Locate the cell with the specified text and output its [x, y] center coordinate. 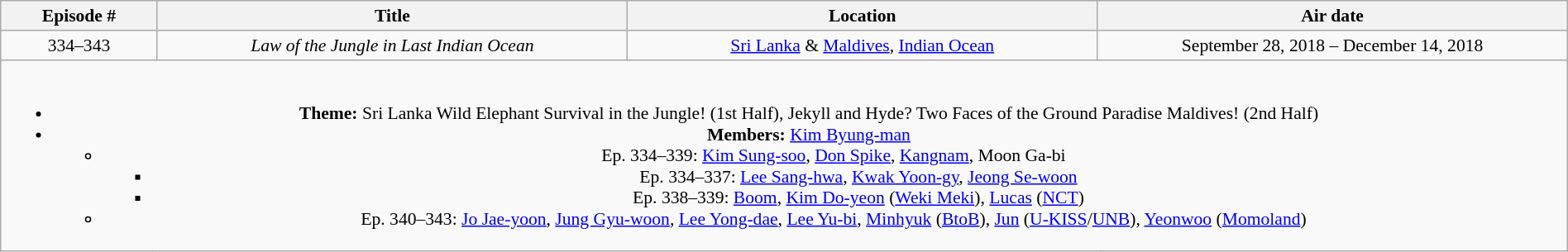
Air date [1332, 16]
Law of the Jungle in Last Indian Ocean [392, 45]
Sri Lanka & Maldives, Indian Ocean [863, 45]
Title [392, 16]
Location [863, 16]
September 28, 2018 – December 14, 2018 [1332, 45]
Episode # [79, 16]
334–343 [79, 45]
